Find where the given text appears and provide that cell's center as (x, y) coordinate. 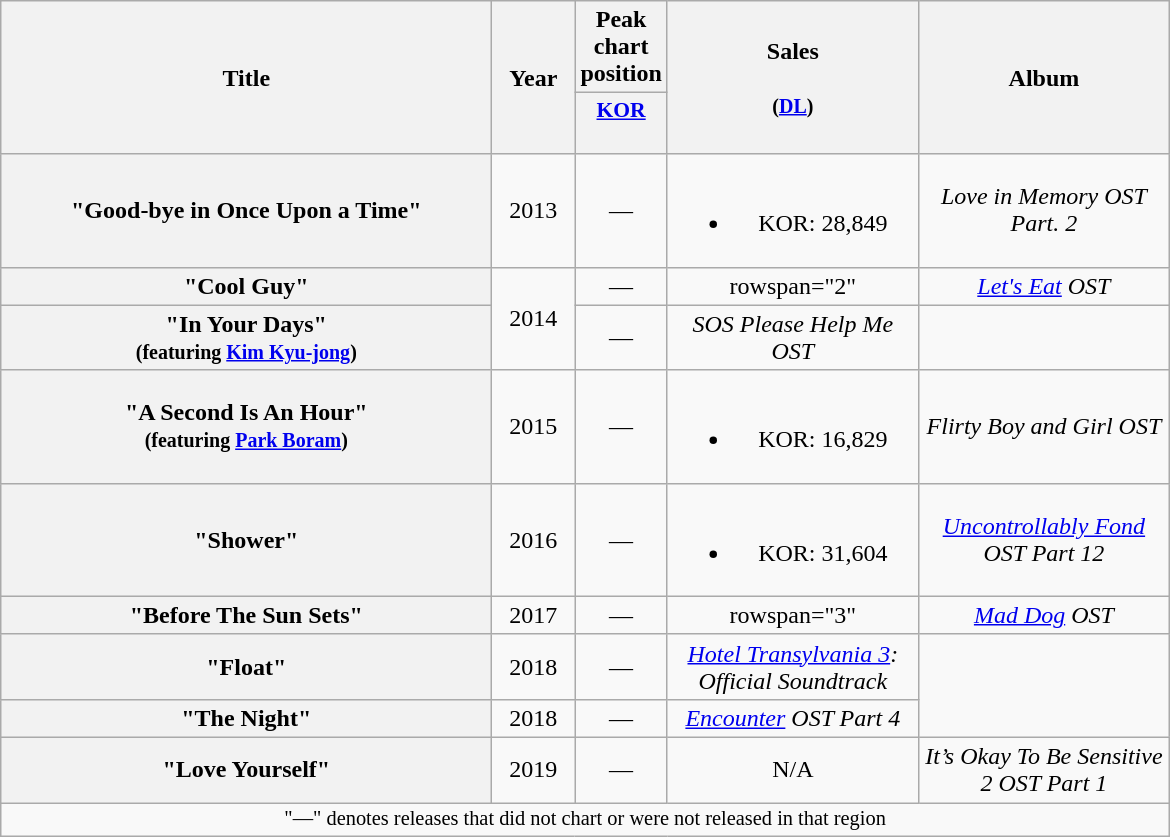
Love in Memory OST Part. 2 (1044, 210)
"In Your Days"(featuring Kim Kyu-jong) (246, 338)
Mad Dog OST (1044, 615)
Uncontrollably Fond OST Part 12 (1044, 540)
rowspan="2" (792, 286)
KOR: 16,829 (792, 426)
SOS Please Help Me OST (792, 338)
"Good-bye in Once Upon a Time" (246, 210)
2016 (534, 540)
"Float" (246, 666)
Title (246, 78)
Peak chart position (621, 47)
"Love Yourself" (246, 770)
Flirty Boy and Girl OST (1044, 426)
"Cool Guy" (246, 286)
"A Second Is An Hour"(featuring Park Boram) (246, 426)
KOR: 28,849 (792, 210)
Sales(DL) (792, 78)
2015 (534, 426)
KOR (621, 124)
N/A (792, 770)
2014 (534, 318)
"Shower" (246, 540)
Album (1044, 78)
2013 (534, 210)
2019 (534, 770)
"The Night" (246, 718)
rowspan="3" (792, 615)
2017 (534, 615)
It’s Okay To Be Sensitive 2 OST Part 1 (1044, 770)
Year (534, 78)
Hotel Transylvania 3: Official Soundtrack (792, 666)
Let's Eat OST (1044, 286)
"—" denotes releases that did not chart or were not released in that region (586, 819)
Encounter OST Part 4 (792, 718)
KOR: 31,604 (792, 540)
"Before The Sun Sets" (246, 615)
